Pinpoint the cell where the given text exists, returning its [x, y] midpoint coordinate. 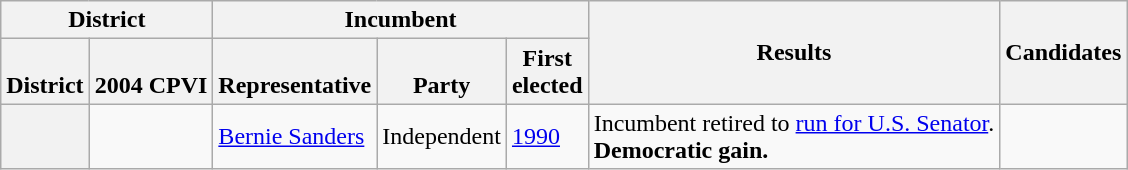
Bernie Sanders [295, 136]
Party [442, 72]
2004 CPVI [151, 72]
Firstelected [547, 72]
Candidates [1064, 52]
Results [794, 52]
Representative [295, 72]
Incumbent retired to run for U.S. Senator.Democratic gain. [794, 136]
Independent [442, 136]
1990 [547, 136]
Incumbent [400, 20]
